Scan for the cell matching the given text and deliver its (X, Y) coordinate at center. 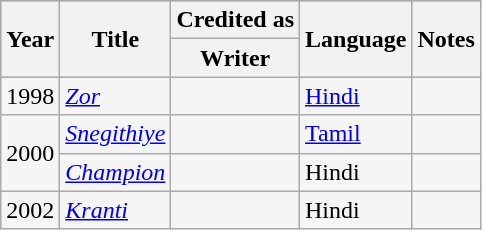
Writer (236, 58)
1998 (30, 96)
Year (30, 39)
2002 (30, 210)
Language (356, 39)
Snegithiye (116, 134)
Zor (116, 96)
Notes (446, 39)
Credited as (236, 20)
2000 (30, 153)
Title (116, 39)
Kranti (116, 210)
Champion (116, 172)
Tamil (356, 134)
